For the text-containing cell, return its midpoint in [x, y] coordinate format. 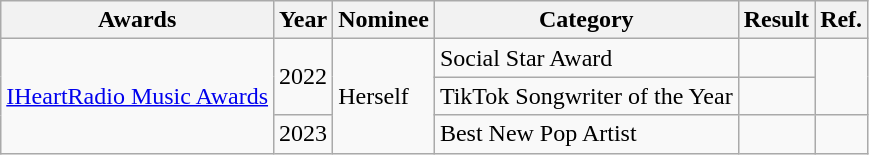
Best New Pop Artist [586, 134]
Awards [138, 20]
2023 [304, 134]
Herself [384, 96]
Result [776, 20]
IHeartRadio Music Awards [138, 96]
2022 [304, 77]
Social Star Award [586, 58]
Category [586, 20]
Nominee [384, 20]
Ref. [842, 20]
TikTok Songwriter of the Year [586, 96]
Year [304, 20]
